Return [X, Y] of the center of cell containing provided text 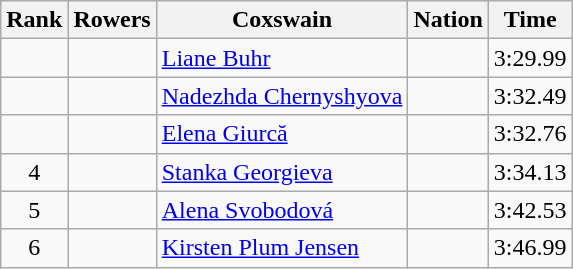
Time [530, 20]
Nation [448, 20]
3:29.99 [530, 58]
3:32.49 [530, 96]
3:34.13 [530, 172]
Elena Giurcă [282, 134]
Alena Svobodová [282, 210]
3:46.99 [530, 248]
Nadezhda Chernyshyova [282, 96]
Kirsten Plum Jensen [282, 248]
Rank [34, 20]
Stanka Georgieva [282, 172]
Liane Buhr [282, 58]
Coxswain [282, 20]
5 [34, 210]
Rowers [112, 20]
4 [34, 172]
6 [34, 248]
3:32.76 [530, 134]
3:42.53 [530, 210]
